Search for the cell housing the specified text and yield its [X, Y] center coordinate. 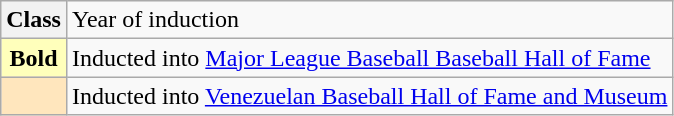
Inducted into Major League Baseball Baseball Hall of Fame [369, 58]
Inducted into Venezuelan Baseball Hall of Fame and Museum [369, 96]
Bold [34, 58]
Class [34, 20]
Year of induction [369, 20]
